For the text-containing cell, return its midpoint in [x, y] coordinate format. 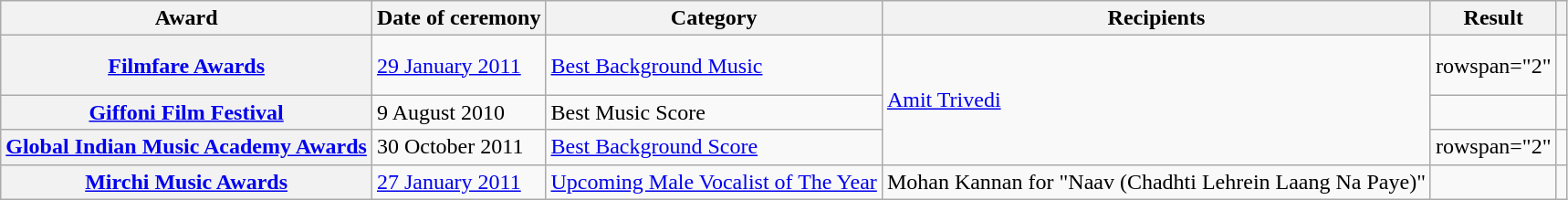
Date of ceremony [458, 18]
Filmfare Awards [186, 66]
Best Background Music [714, 66]
Category [714, 18]
Giffoni Film Festival [186, 112]
Upcoming Male Vocalist of The Year [714, 182]
Amit Trivedi [1155, 100]
Recipients [1155, 18]
30 October 2011 [458, 147]
Mirchi Music Awards [186, 182]
27 January 2011 [458, 182]
Result [1493, 18]
Mohan Kannan for "Naav (Chadhti Lehrein Laang Na Paye)" [1155, 182]
Best Music Score [714, 112]
9 August 2010 [458, 112]
29 January 2011 [458, 66]
Global Indian Music Academy Awards [186, 147]
Best Background Score [714, 147]
Award [186, 18]
